Return the (x, y) coordinate for the center point of the cell that contains the specified text.  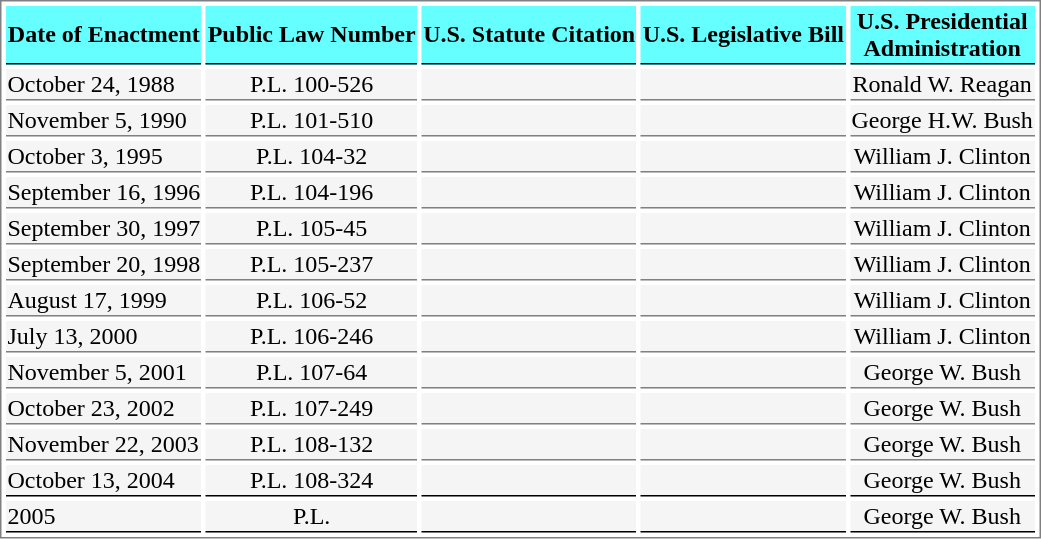
Public Law Number (312, 35)
P.L. 104-196 (312, 193)
P.L. 105-237 (312, 265)
August 17, 1999 (104, 301)
P.L. 107-64 (312, 373)
P.L. 101-510 (312, 121)
Ronald W. Reagan (942, 85)
P.L. 108-324 (312, 481)
November 5, 1990 (104, 121)
November 22, 2003 (104, 445)
P.L. 104-32 (312, 157)
P.L. 106-246 (312, 337)
October 3, 1995 (104, 157)
U.S. Presidential Administration (942, 35)
P.L. (312, 517)
U.S. Legislative Bill (743, 35)
U.S. Statute Citation (530, 35)
P.L. 100-526 (312, 85)
October 23, 2002 (104, 409)
October 13, 2004 (104, 481)
P.L. 106-52 (312, 301)
Date of Enactment (104, 35)
P.L. 105-45 (312, 229)
October 24, 1988 (104, 85)
July 13, 2000 (104, 337)
P.L. 108-132 (312, 445)
November 5, 2001 (104, 373)
P.L. 107-249 (312, 409)
September 16, 1996 (104, 193)
September 20, 1998 (104, 265)
September 30, 1997 (104, 229)
2005 (104, 517)
George H.W. Bush (942, 121)
